Pinpoint the cell where the given text exists, returning its (X, Y) midpoint coordinate. 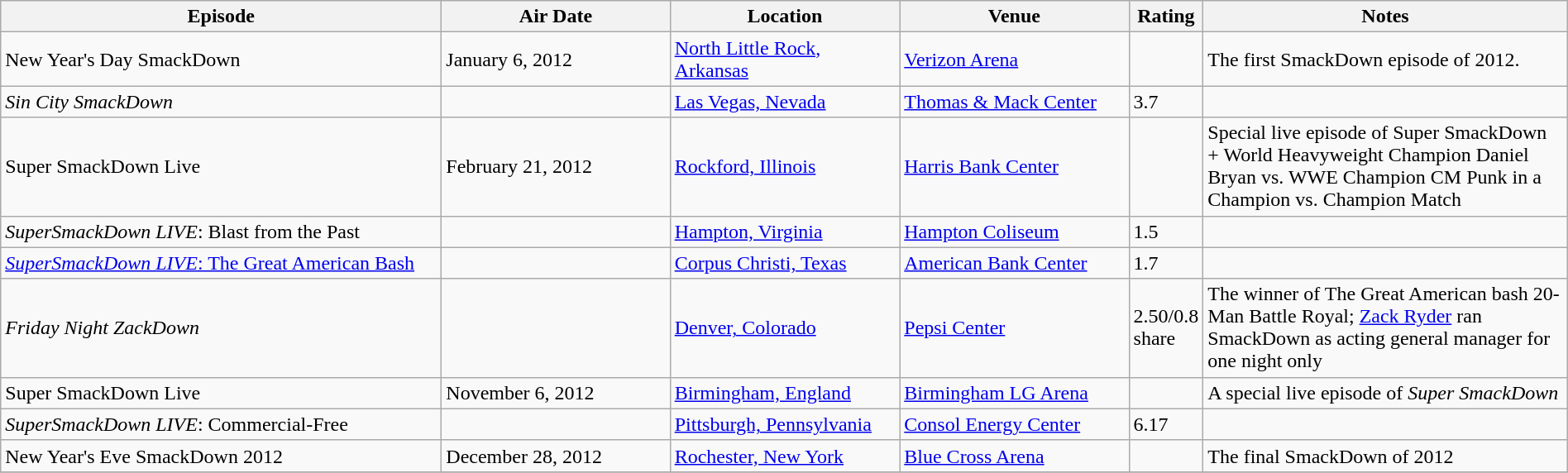
November 6, 2012 (556, 393)
Special live episode of Super SmackDown + World Heavyweight Champion Daniel Bryan vs. WWE Champion CM Punk in a Champion vs. Champion Match (1385, 167)
Notes (1385, 17)
Verizon Arena (1014, 60)
Birmingham LG Arena (1014, 393)
SuperSmackDown LIVE: Blast from the Past (222, 232)
The winner of The Great American bash 20-Man Battle Royal; Zack Ryder ran SmackDown as acting general manager for one night only (1385, 327)
3.7 (1166, 102)
February 21, 2012 (556, 167)
The final SmackDown of 2012 (1385, 456)
6.17 (1166, 424)
A special live episode of Super SmackDown (1385, 393)
1.5 (1166, 232)
American Bank Center (1014, 263)
SuperSmackDown LIVE: The Great American Bash (222, 263)
Venue (1014, 17)
Location (785, 17)
December 28, 2012 (556, 456)
Rockford, Illinois (785, 167)
Pepsi Center (1014, 327)
Hampton, Virginia (785, 232)
New Year's Day SmackDown (222, 60)
Denver, Colorado (785, 327)
Pittsburgh, Pennsylvania (785, 424)
Air Date (556, 17)
Consol Energy Center (1014, 424)
Las Vegas, Nevada (785, 102)
Birmingham, England (785, 393)
Corpus Christi, Texas (785, 263)
SuperSmackDown LIVE: Commercial-Free (222, 424)
Friday Night ZackDown (222, 327)
North Little Rock, Arkansas (785, 60)
Sin City SmackDown (222, 102)
Rochester, New York (785, 456)
Hampton Coliseum (1014, 232)
Episode (222, 17)
1.7 (1166, 263)
Rating (1166, 17)
Thomas & Mack Center (1014, 102)
Blue Cross Arena (1014, 456)
New Year's Eve SmackDown 2012 (222, 456)
January 6, 2012 (556, 60)
The first SmackDown episode of 2012. (1385, 60)
2.50/0.8 share (1166, 327)
Harris Bank Center (1014, 167)
